Scan for the cell matching the given text and deliver its (X, Y) coordinate at center. 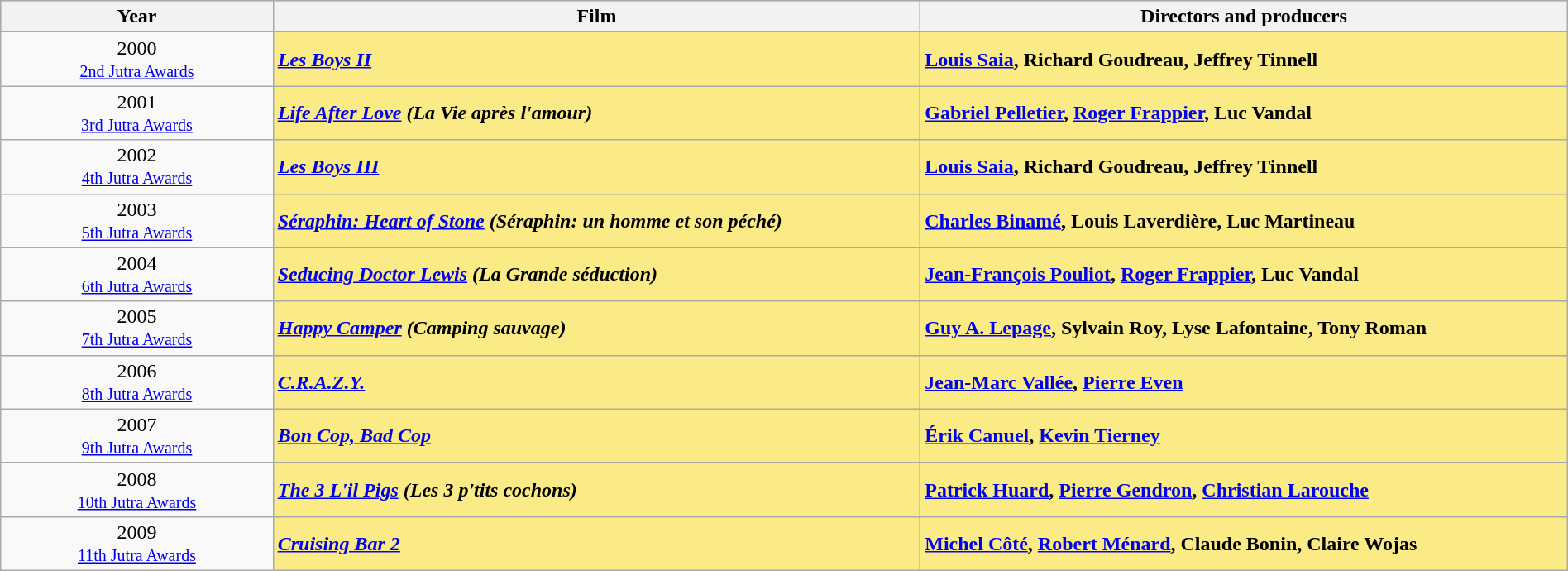
Bon Cop, Bad Cop (597, 435)
Happy Camper (Camping sauvage) (597, 328)
Michel Côté, Robert Ménard, Claude Bonin, Claire Wojas (1244, 543)
Seducing Doctor Lewis (La Grande séduction) (597, 275)
2004 6th Jutra Awards (137, 275)
Life After Love (La Vie après l'amour) (597, 113)
2009 11th Jutra Awards (137, 543)
Charles Binamé, Louis Laverdière, Luc Martineau (1244, 220)
Directors and producers (1244, 17)
2005 7th Jutra Awards (137, 328)
Patrick Huard, Pierre Gendron, Christian Larouche (1244, 490)
Érik Canuel, Kevin Tierney (1244, 435)
2007 9th Jutra Awards (137, 435)
2008 10th Jutra Awards (137, 490)
C.R.A.Z.Y. (597, 382)
Film (597, 17)
Guy A. Lepage, Sylvain Roy, Lyse Lafontaine, Tony Roman (1244, 328)
Les Boys III (597, 167)
2003 5th Jutra Awards (137, 220)
Séraphin: Heart of Stone (Séraphin: un homme et son péché) (597, 220)
2006 8th Jutra Awards (137, 382)
2002 4th Jutra Awards (137, 167)
Cruising Bar 2 (597, 543)
Jean-Marc Vallée, Pierre Even (1244, 382)
Year (137, 17)
Gabriel Pelletier, Roger Frappier, Luc Vandal (1244, 113)
2000 2nd Jutra Awards (137, 60)
Les Boys II (597, 60)
2001 3rd Jutra Awards (137, 113)
The 3 L'il Pigs (Les 3 p'tits cochons) (597, 490)
Jean-François Pouliot, Roger Frappier, Luc Vandal (1244, 275)
